Extract the [X, Y] coordinate from the center of the cell holding the provided text.  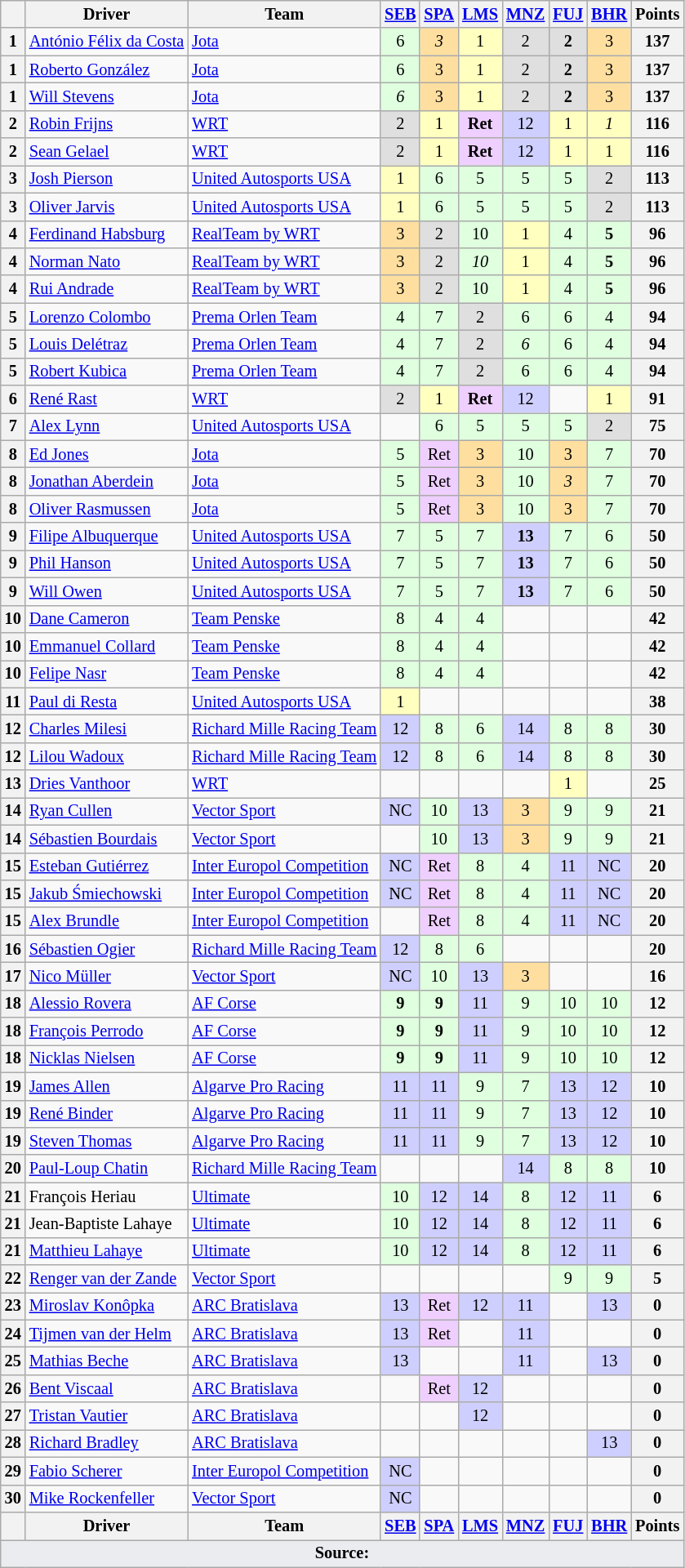
Nico Müller [106, 976]
Charles Milesi [106, 728]
James Allen [106, 1086]
26 [13, 1388]
Norman Nato [106, 261]
Alex Lynn [106, 426]
Felipe Nasr [106, 674]
Sébastien Ogier [106, 949]
Richard Bradley [106, 1443]
Alex Brundle [106, 921]
Paul di Resta [106, 702]
23 [13, 1306]
Tristan Vautier [106, 1416]
29 [13, 1471]
Will Stevens [106, 96]
Paul-Loup Chatin [106, 1169]
Nicklas Nielsen [106, 1058]
Rui Andrade [106, 289]
Dane Cameron [106, 619]
Jean-Baptiste Lahaye [106, 1223]
Tijmen van der Helm [106, 1334]
Sean Gelael [106, 152]
Jakub Śmiechowski [106, 893]
Will Owen [106, 591]
Jonathan Aberdein [106, 481]
Fabio Scherer [106, 1471]
Lilou Wadoux [106, 756]
Robert Kubica [106, 372]
Phil Hanson [106, 563]
René Binder [106, 1114]
Ed Jones [106, 454]
Matthieu Lahaye [106, 1251]
75 [657, 426]
Ryan Cullen [106, 811]
Lorenzo Colombo [106, 317]
Bent Viscaal [106, 1388]
Source: [342, 1553]
Renger van der Zande [106, 1279]
Dries Vanthoor [106, 784]
38 [657, 702]
François Heriau [106, 1196]
17 [13, 976]
Josh Pierson [106, 179]
Robin Frijns [106, 124]
Filipe Albuquerque [106, 537]
Steven Thomas [106, 1141]
Louis Delétraz [106, 344]
António Félix da Costa [106, 42]
27 [13, 1416]
24 [13, 1334]
Miroslav Konôpka [106, 1306]
Oliver Rasmussen [106, 509]
91 [657, 399]
Ferdinand Habsburg [106, 234]
22 [13, 1279]
28 [13, 1443]
Roberto González [106, 69]
Sébastien Bourdais [106, 839]
René Rast [106, 399]
Oliver Jarvis [106, 207]
Alessio Rovera [106, 1004]
Mathias Beche [106, 1361]
François Perrodo [106, 1031]
Emmanuel Collard [106, 646]
Mike Rockenfeller [106, 1499]
Esteban Gutiérrez [106, 866]
